Search for the cell housing the specified text and yield its [X, Y] center coordinate. 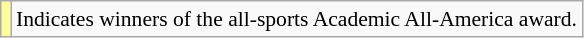
Indicates winners of the all-sports Academic All-America award. [296, 19]
